Return the [X, Y] coordinate for the center point of the cell that contains the specified text.  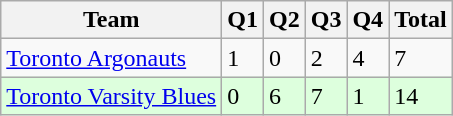
Toronto Varsity Blues [112, 96]
Team [112, 20]
Q3 [326, 20]
14 [421, 96]
Q2 [284, 20]
4 [368, 58]
6 [284, 96]
2 [326, 58]
Toronto Argonauts [112, 58]
Q4 [368, 20]
Total [421, 20]
Q1 [243, 20]
